Detect which cell encompasses the target text, then output its (x, y) center coordinate. 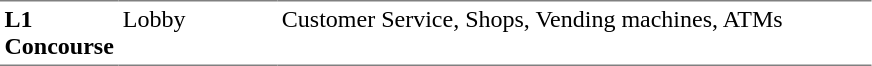
L1Concourse (59, 33)
Customer Service, Shops, Vending machines, ATMs (574, 33)
Lobby (198, 33)
